Find where the given text appears and provide that cell's center as (X, Y) coordinate. 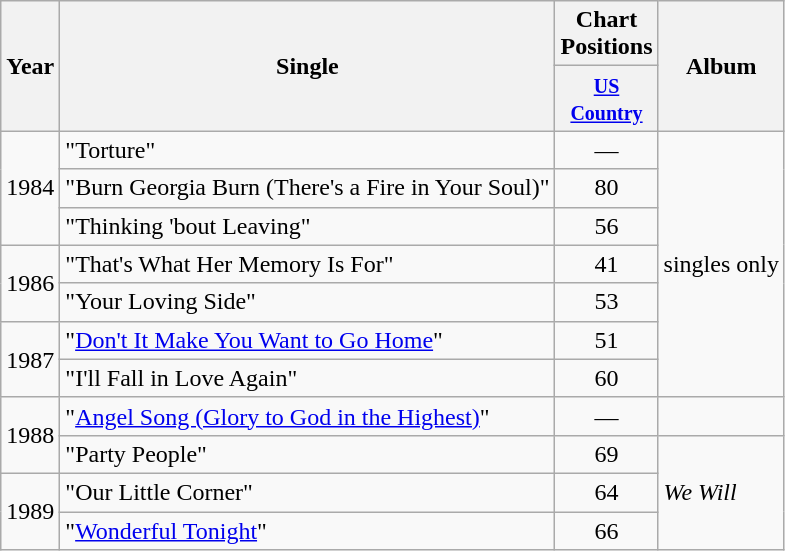
69 (606, 454)
"Wonderful Tonight" (308, 531)
"Party People" (308, 454)
Year (30, 66)
"That's What Her Memory Is For" (308, 264)
"Our Little Corner" (308, 492)
51 (606, 340)
1984 (30, 188)
singles only (721, 264)
We Will (721, 492)
1989 (30, 511)
1987 (30, 359)
"Burn Georgia Burn (There's a Fire in Your Soul)" (308, 188)
41 (606, 264)
1986 (30, 283)
"Don't It Make You Want to Go Home" (308, 340)
"I'll Fall in Love Again" (308, 378)
66 (606, 531)
56 (606, 226)
80 (606, 188)
"Your Loving Side" (308, 302)
Chart Positions (606, 34)
"Torture" (308, 150)
Single (308, 66)
1988 (30, 435)
US Country (606, 98)
60 (606, 378)
53 (606, 302)
"Thinking 'bout Leaving" (308, 226)
Album (721, 66)
"Angel Song (Glory to God in the Highest)" (308, 416)
64 (606, 492)
